Determine the [x, y] coordinate at the center of the cell enclosing the given text.  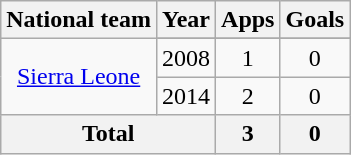
Year [186, 20]
Apps [248, 20]
Goals [315, 20]
2 [248, 96]
Sierra Leone [79, 77]
Total [108, 134]
3 [248, 134]
1 [248, 58]
2014 [186, 96]
National team [79, 20]
2008 [186, 58]
